Extract the (X, Y) coordinate from the center of the cell holding the provided text.  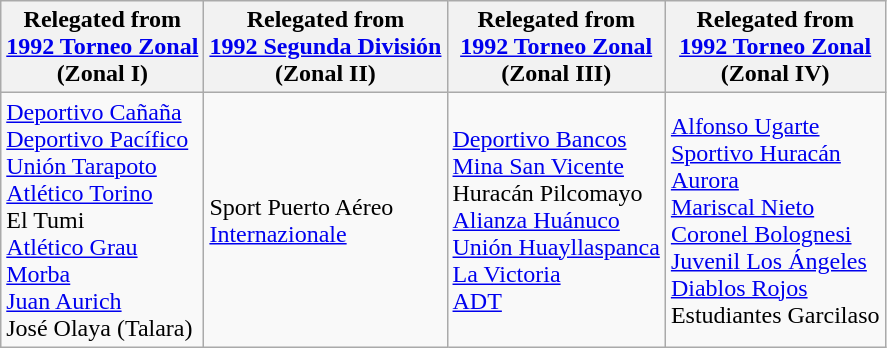
Relegated from1992 Segunda División(Zonal II) (326, 47)
Alfonso Ugarte Sportivo Huracán Aurora Mariscal Nieto Coronel Bolognesi Juvenil Los Ángeles Diablos Rojos Estudiantes Garcilaso (775, 220)
Sport Puerto Aéreo Internazionale (326, 220)
Deportivo Cañaña Deportivo Pacífico Unión Tarapoto Atlético Torino El Tumi Atlético Grau Morba Juan Aurich José Olaya (Talara) (102, 220)
Relegated from1992 Torneo Zonal(Zonal IV) (775, 47)
Deportivo Bancos Mina San Vicente Huracán Pilcomayo Alianza Huánuco Unión Huayllaspanca La Victoria ADT (556, 220)
Relegated from1992 Torneo Zonal(Zonal III) (556, 47)
Relegated from1992 Torneo Zonal(Zonal I) (102, 47)
